Return [x, y] of the center of cell containing provided text 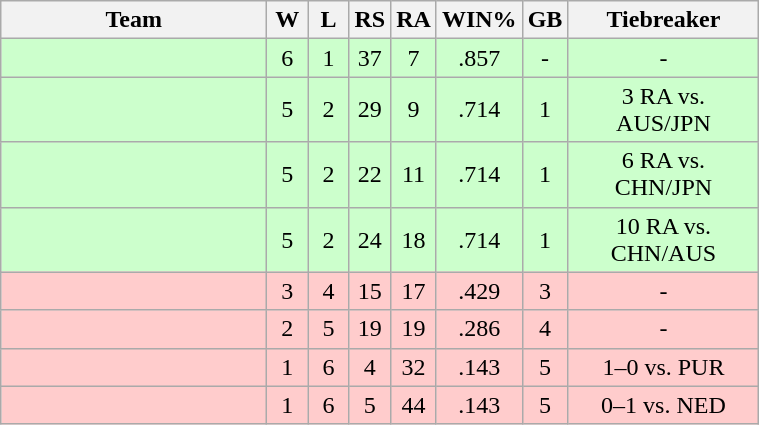
44 [414, 405]
18 [414, 240]
0–1 vs. NED [664, 405]
.429 [479, 291]
37 [370, 58]
15 [370, 291]
32 [414, 367]
24 [370, 240]
22 [370, 174]
3 RA vs. AUS/JPN [664, 110]
1–0 vs. PUR [664, 367]
.286 [479, 329]
L [328, 20]
7 [414, 58]
10 RA vs. CHN/AUS [664, 240]
W [288, 20]
RA [414, 20]
11 [414, 174]
6 RA vs. CHN/JPN [664, 174]
29 [370, 110]
Team [134, 20]
9 [414, 110]
WIN% [479, 20]
RS [370, 20]
.857 [479, 58]
17 [414, 291]
Tiebreaker [664, 20]
GB [545, 20]
